Locate the cell with the specified text and output its (X, Y) center coordinate. 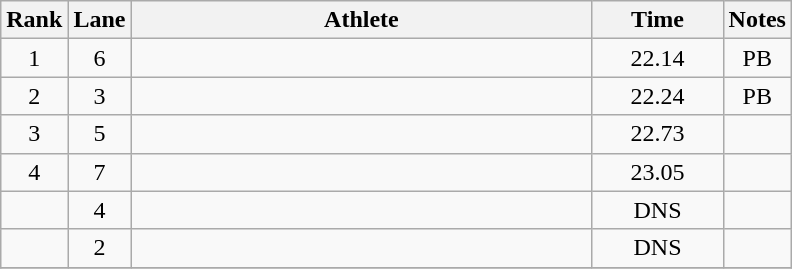
Notes (757, 20)
22.14 (658, 58)
22.73 (658, 134)
1 (34, 58)
Lane (100, 20)
23.05 (658, 172)
5 (100, 134)
Athlete (362, 20)
Rank (34, 20)
6 (100, 58)
7 (100, 172)
22.24 (658, 96)
Time (658, 20)
